Determine the [x, y] coordinate at the center of the cell enclosing the given text.  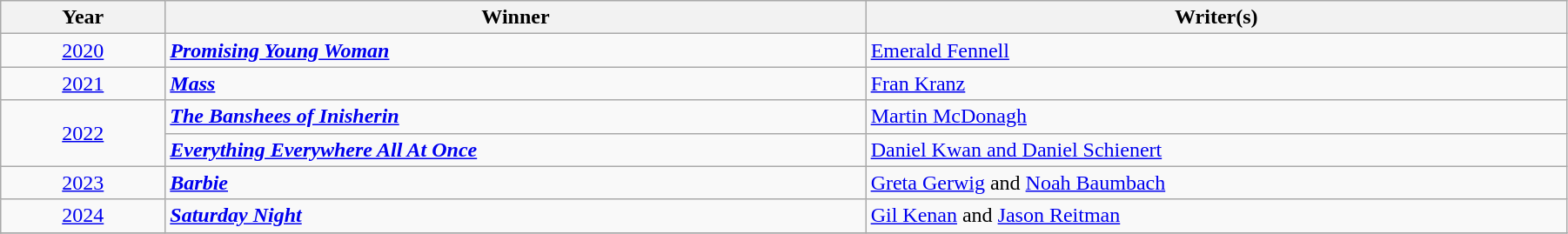
Mass [515, 84]
Saturday Night [515, 216]
Writer(s) [1216, 17]
2022 [84, 133]
Martin McDonagh [1216, 117]
2020 [84, 50]
Year [84, 17]
2023 [84, 183]
Gil Kenan and Jason Reitman [1216, 216]
Fran Kranz [1216, 84]
Daniel Kwan and Daniel Schienert [1216, 150]
Emerald Fennell [1216, 50]
Greta Gerwig and Noah Baumbach [1216, 183]
Promising Young Woman [515, 50]
2024 [84, 216]
The Banshees of Inisherin [515, 117]
2021 [84, 84]
Barbie [515, 183]
Everything Everywhere All At Once [515, 150]
Winner [515, 17]
